Pinpoint the cell where the given text exists, returning its (X, Y) midpoint coordinate. 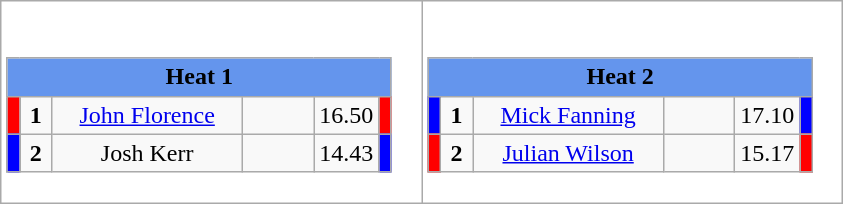
Josh Kerr (148, 153)
Heat 2 1 Mick Fanning 17.10 2 Julian Wilson 15.17 (632, 102)
Heat 1 (199, 77)
Julian Wilson (568, 153)
17.10 (768, 115)
Heat 2 (620, 77)
Heat 1 1 John Florence 16.50 2 Josh Kerr 14.43 (212, 102)
16.50 (346, 115)
14.43 (346, 153)
15.17 (768, 153)
John Florence (148, 115)
Mick Fanning (568, 115)
